From the cell containing the given text, extract its center point as [X, Y] coordinate. 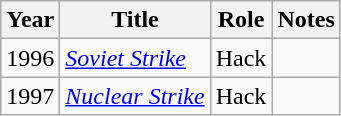
Nuclear Strike [135, 96]
Role [241, 20]
Title [135, 20]
Soviet Strike [135, 58]
1997 [30, 96]
1996 [30, 58]
Notes [306, 20]
Year [30, 20]
